For the text-containing cell, return its midpoint in (X, Y) coordinate format. 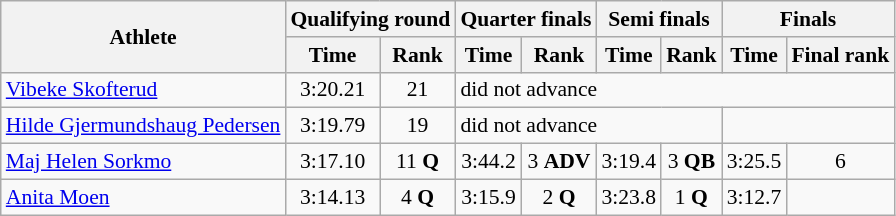
6 (840, 162)
Anita Moen (144, 197)
Qualifying round (370, 19)
3 QB (692, 162)
3:20.21 (332, 90)
Final rank (840, 55)
3:44.2 (488, 162)
4 Q (418, 197)
19 (418, 126)
Athlete (144, 36)
Semi finals (658, 19)
Hilde Gjermundshaug Pedersen (144, 126)
11 Q (418, 162)
21 (418, 90)
3 ADV (560, 162)
3:23.8 (628, 197)
3:17.10 (332, 162)
3:19.79 (332, 126)
Quarter finals (526, 19)
3:12.7 (754, 197)
2 Q (560, 197)
Finals (808, 19)
Maj Helen Sorkmo (144, 162)
3:14.13 (332, 197)
1 Q (692, 197)
Vibeke Skofterud (144, 90)
3:25.5 (754, 162)
3:19.4 (628, 162)
3:15.9 (488, 197)
